Locate the cell with the specified text and output its (X, Y) center coordinate. 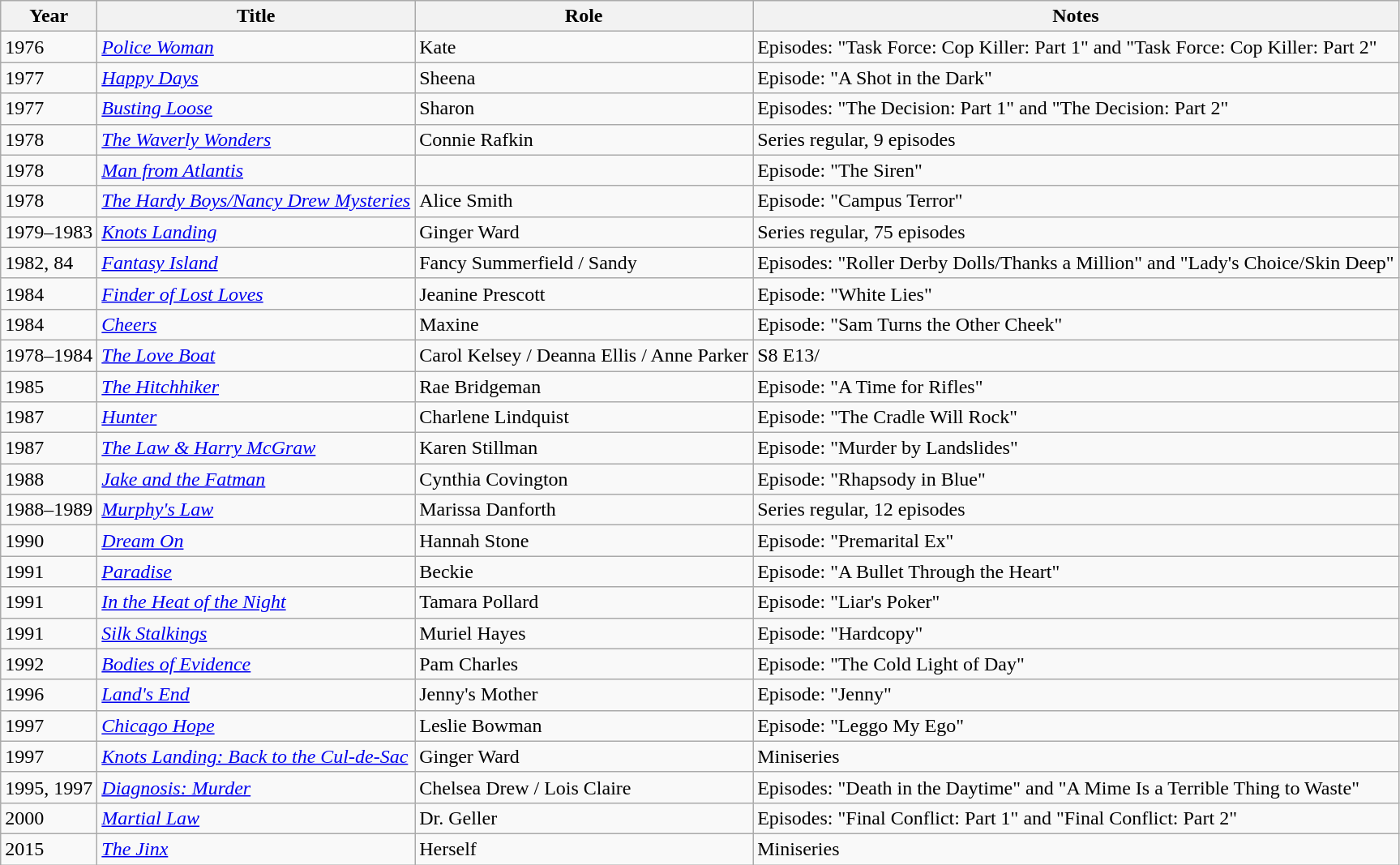
Man from Atlantis (256, 170)
Cheers (256, 324)
2015 (49, 849)
The Love Boat (256, 355)
Chelsea Drew / Lois Claire (584, 787)
Bodies of Evidence (256, 664)
1995, 1997 (49, 787)
Episode: "Hardcopy" (1076, 633)
Beckie (584, 572)
Tamara Pollard (584, 602)
Episode: "The Cradle Will Rock" (1076, 418)
Martial Law (256, 818)
Busting Loose (256, 109)
Murphy's Law (256, 510)
Leslie Bowman (584, 726)
Year (49, 16)
Episode: "Rhapsody in Blue" (1076, 479)
Finder of Lost Loves (256, 293)
Knots Landing (256, 232)
Hunter (256, 418)
Episode: "Sam Turns the Other Cheek" (1076, 324)
Maxine (584, 324)
2000 (49, 818)
Muriel Hayes (584, 633)
1985 (49, 387)
Silk Stalkings (256, 633)
Episode: "A Shot in the Dark" (1076, 78)
Episode: "Jenny" (1076, 695)
Land's End (256, 695)
Episode: "Premarital Ex" (1076, 541)
Episodes: "Task Force: Cop Killer: Part 1" and "Task Force: Cop Killer: Part 2" (1076, 47)
1979–1983 (49, 232)
Episode: "A Bullet Through the Heart" (1076, 572)
Fantasy Island (256, 263)
1988–1989 (49, 510)
Paradise (256, 572)
Episode: "Leggo My Ego" (1076, 726)
Role (584, 16)
Sheena (584, 78)
The Hitchhiker (256, 387)
Rae Bridgeman (584, 387)
Episode: "The Cold Light of Day" (1076, 664)
Episode: "The Siren" (1076, 170)
In the Heat of the Night (256, 602)
Hannah Stone (584, 541)
Karen Stillman (584, 448)
The Law & Harry McGraw (256, 448)
Kate (584, 47)
Knots Landing: Back to the Cul-de-Sac (256, 756)
Series regular, 12 episodes (1076, 510)
1988 (49, 479)
Happy Days (256, 78)
Fancy Summerfield / Sandy (584, 263)
Charlene Lindquist (584, 418)
Notes (1076, 16)
The Hardy Boys/Nancy Drew Mysteries (256, 201)
The Waverly Wonders (256, 139)
1992 (49, 664)
Connie Rafkin (584, 139)
Episode: "Liar's Poker" (1076, 602)
Police Woman (256, 47)
Jake and the Fatman (256, 479)
Episodes: "Death in the Daytime" and "A Mime Is a Terrible Thing to Waste" (1076, 787)
Dr. Geller (584, 818)
Series regular, 9 episodes (1076, 139)
Episode: "A Time for Rifles" (1076, 387)
Herself (584, 849)
Chicago Hope (256, 726)
Jenny's Mother (584, 695)
Sharon (584, 109)
Jeanine Prescott (584, 293)
Marissa Danforth (584, 510)
Episodes: "The Decision: Part 1" and "The Decision: Part 2" (1076, 109)
Cynthia Covington (584, 479)
1982, 84 (49, 263)
Dream On (256, 541)
Episode: "Murder by Landslides" (1076, 448)
Carol Kelsey / Deanna Ellis / Anne Parker (584, 355)
Episodes: "Roller Derby Dolls/Thanks a Million" and "Lady's Choice/Skin Deep" (1076, 263)
1990 (49, 541)
The Jinx (256, 849)
Diagnosis: Murder (256, 787)
1978–1984 (49, 355)
S8 E13/ (1076, 355)
Series regular, 75 episodes (1076, 232)
Episode: "White Lies" (1076, 293)
Pam Charles (584, 664)
Alice Smith (584, 201)
1996 (49, 695)
Episodes: "Final Conflict: Part 1" and "Final Conflict: Part 2" (1076, 818)
1976 (49, 47)
Episode: "Campus Terror" (1076, 201)
Title (256, 16)
